Detect which cell encompasses the target text, then output its [x, y] center coordinate. 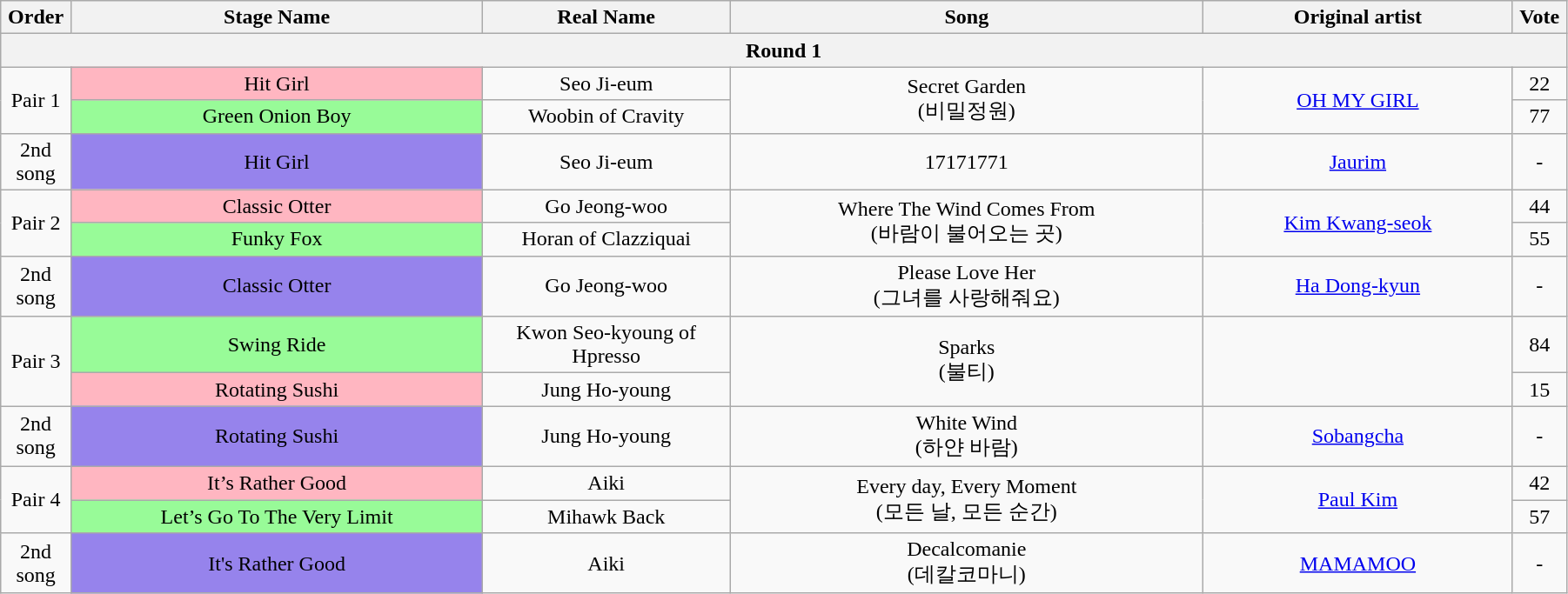
Kim Kwang-seok [1357, 223]
42 [1540, 483]
Song [967, 17]
Secret Garden(비밀정원) [967, 100]
Pair 4 [37, 499]
Horan of Clazziquai [606, 239]
57 [1540, 516]
Kwon Seo-kyoung of Hpresso [606, 344]
Swing Ride [277, 344]
Every day, Every Moment(모든 날, 모든 순간) [967, 499]
Paul Kim [1357, 499]
15 [1540, 390]
Decalcomanie(데칼코마니) [967, 564]
Ha Dong-kyun [1357, 286]
Let’s Go To The Very Limit [277, 516]
MAMAMOO [1357, 564]
Vote [1540, 17]
Stage Name [277, 17]
OH MY GIRL [1357, 100]
Sparks(불티) [967, 362]
17171771 [967, 162]
Order [37, 17]
55 [1540, 239]
Pair 3 [37, 362]
Mihawk Back [606, 516]
It's Rather Good [277, 564]
Woobin of Cravity [606, 117]
77 [1540, 117]
Green Onion Boy [277, 117]
Jaurim [1357, 162]
Please Love Her(그녀를 사랑해줘요) [967, 286]
White Wind(하얀 바람) [967, 437]
Sobangcha [1357, 437]
44 [1540, 206]
Pair 1 [37, 100]
It’s Rather Good [277, 483]
Funky Fox [277, 239]
84 [1540, 344]
Real Name [606, 17]
Round 1 [784, 50]
22 [1540, 83]
Pair 2 [37, 223]
Original artist [1357, 17]
Where The Wind Comes From(바람이 불어오는 곳) [967, 223]
